Find where the given text appears and provide that cell's center as (X, Y) coordinate. 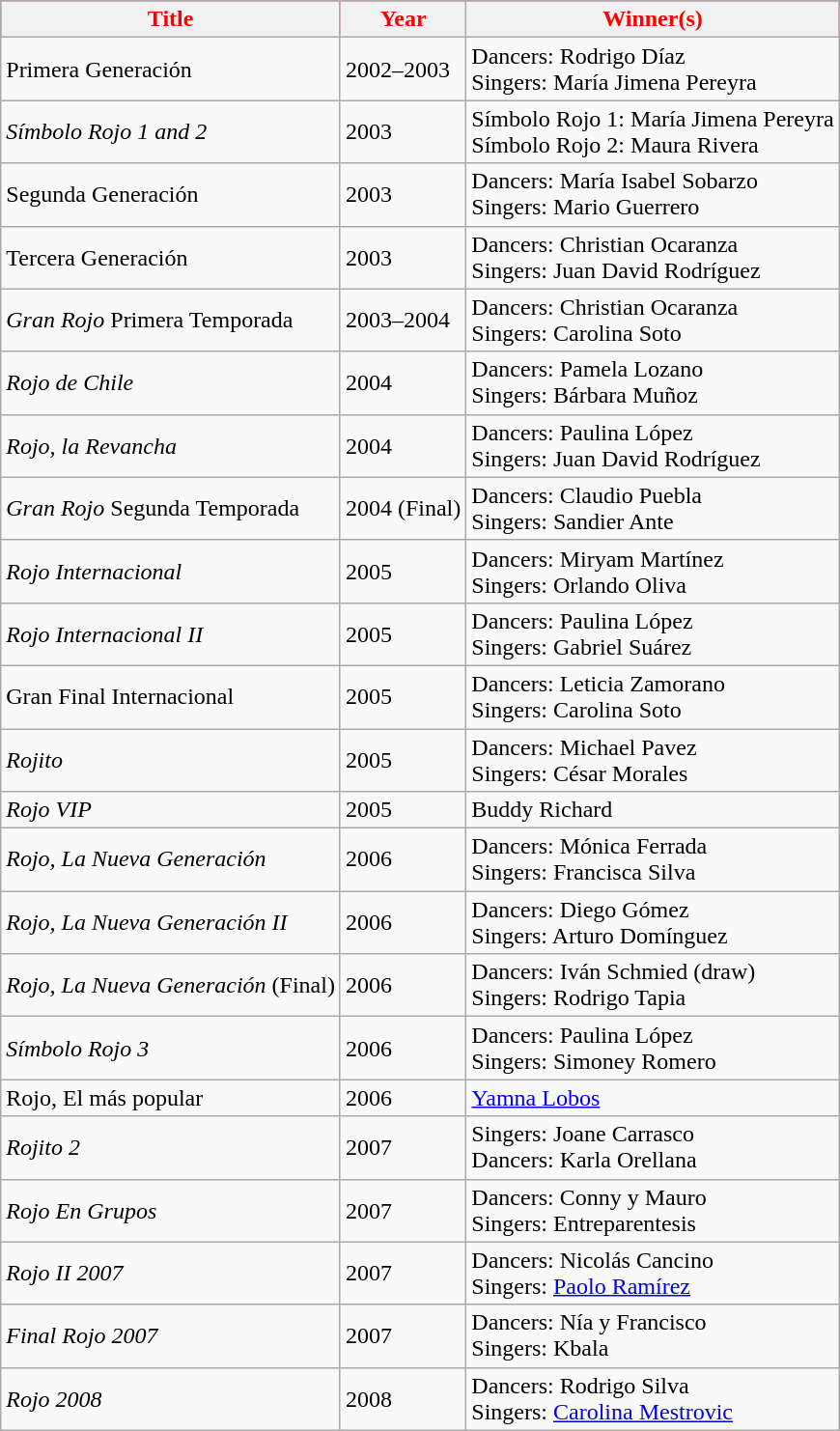
Tercera Generación (171, 257)
Dancers: Christian OcaranzaSingers: Juan David Rodríguez (653, 257)
Gran Rojo Segunda Temporada (171, 508)
Dancers: Paulina LópezSingers: Simoney Romero (653, 1049)
2008 (403, 1398)
2003–2004 (403, 321)
Símbolo Rojo 3 (171, 1049)
2002–2003 (403, 70)
Primera Generación (171, 70)
Símbolo Rojo 1: María Jimena PereyraSímbolo Rojo 2: Maura Rivera (653, 131)
Rojo, la Revancha (171, 446)
Dancers: Leticia ZamoranoSingers: Carolina Soto (653, 697)
Yamna Lobos (653, 1098)
Rojo, La Nueva Generación (171, 859)
Dancers: Nicolás Cancino Singers: Paolo Ramírez (653, 1273)
Title (171, 19)
Rojo II 2007 (171, 1273)
2004 (Final) (403, 508)
Dancers: Diego GómezSingers: Arturo Domínguez (653, 923)
Dancers: Miryam MartínezSingers: Orlando Oliva (653, 572)
Dancers: Rodrigo Silva Singers: Carolina Mestrovic (653, 1398)
Winner(s) (653, 19)
Dancers: Paulina LópezSingers: Juan David Rodríguez (653, 446)
Rojo de Chile (171, 382)
Rojo 2008 (171, 1398)
Buddy Richard (653, 810)
Dancers: María Isabel SobarzoSingers: Mario Guerrero (653, 195)
Gran Final Internacional (171, 697)
Rojo Internacional II (171, 633)
Dancers: Pamela LozanoSingers: Bárbara Muñoz (653, 382)
Dancers: Claudio PueblaSingers: Sandier Ante (653, 508)
Dancers: Rodrigo DíazSingers: María Jimena Pereyra (653, 70)
Rojo, La Nueva Generación II (171, 923)
Rojito (171, 759)
Dancers: Mónica FerradaSingers: Francisca Silva (653, 859)
Dancers: Paulina LópezSingers: Gabriel Suárez (653, 633)
Gran Rojo Primera Temporada (171, 321)
Dancers: Conny y MauroSingers: Entreparentesis (653, 1211)
Dancers: Christian OcaranzaSingers: Carolina Soto (653, 321)
Rojito 2 (171, 1147)
Dancers: Nía y Francisco Singers: Kbala (653, 1336)
Rojo VIP (171, 810)
Dancers: Michael PavezSingers: César Morales (653, 759)
Dancers: Iván Schmied (draw)Singers: Rodrigo Tapia (653, 985)
Rojo En Grupos (171, 1211)
Rojo, La Nueva Generación (Final) (171, 985)
Segunda Generación (171, 195)
Rojo, El más popular (171, 1098)
Singers: Joane CarrascoDancers: Karla Orellana (653, 1147)
Year (403, 19)
Símbolo Rojo 1 and 2 (171, 131)
Final Rojo 2007 (171, 1336)
Rojo Internacional (171, 572)
